Output the [x, y] coordinate of the center of the cell containing the given text.  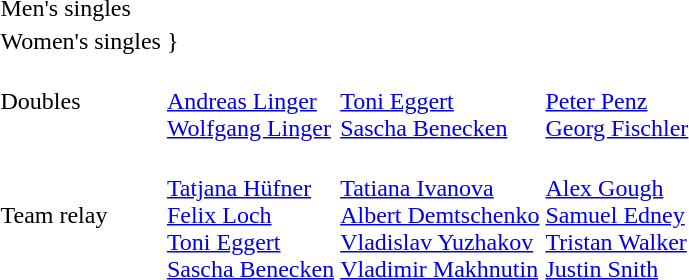
Andreas LingerWolfgang Linger [250, 101]
} [250, 41]
Toni EggertSascha Benecken [440, 101]
